Search for the cell housing the specified text and yield its [X, Y] center coordinate. 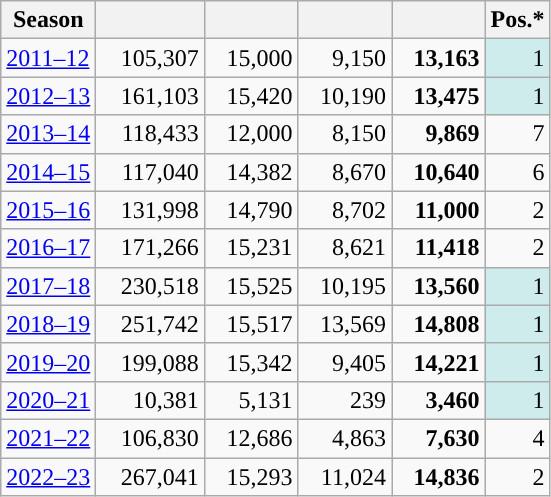
8,702 [345, 210]
4,863 [345, 438]
14,221 [439, 362]
2017–18 [48, 286]
15,000 [251, 58]
12,000 [251, 134]
12,686 [251, 438]
13,475 [439, 96]
239 [345, 400]
2013–14 [48, 134]
7 [518, 134]
10,640 [439, 172]
15,293 [251, 477]
14,790 [251, 210]
106,830 [150, 438]
14,808 [439, 324]
11,418 [439, 248]
15,342 [251, 362]
13,569 [345, 324]
2020–21 [48, 400]
9,869 [439, 134]
11,000 [439, 210]
131,998 [150, 210]
2012–13 [48, 96]
105,307 [150, 58]
199,088 [150, 362]
10,381 [150, 400]
2016–17 [48, 248]
Season [48, 20]
2022–23 [48, 477]
15,525 [251, 286]
14,382 [251, 172]
171,266 [150, 248]
5,131 [251, 400]
13,163 [439, 58]
161,103 [150, 96]
10,195 [345, 286]
4 [518, 438]
9,405 [345, 362]
2011–12 [48, 58]
267,041 [150, 477]
2018–19 [48, 324]
10,190 [345, 96]
8,670 [345, 172]
117,040 [150, 172]
15,420 [251, 96]
118,433 [150, 134]
15,517 [251, 324]
251,742 [150, 324]
Pos.* [518, 20]
2015–16 [48, 210]
2014–15 [48, 172]
230,518 [150, 286]
3,460 [439, 400]
8,621 [345, 248]
8,150 [345, 134]
15,231 [251, 248]
6 [518, 172]
2019–20 [48, 362]
7,630 [439, 438]
11,024 [345, 477]
9,150 [345, 58]
14,836 [439, 477]
2021–22 [48, 438]
13,560 [439, 286]
